Extract the (x, y) coordinate from the center of the cell holding the provided text.  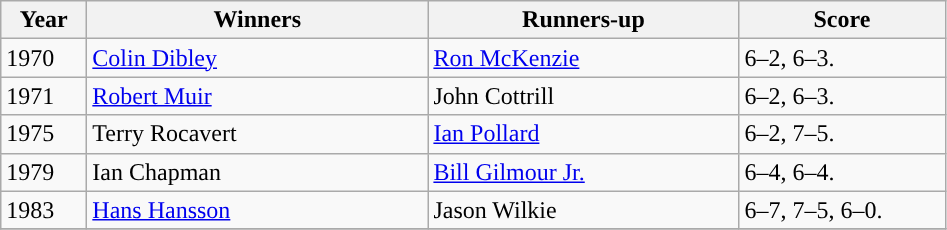
Bill Gilmour Jr. (584, 172)
Hans Hansson (258, 210)
Runners-up (584, 20)
Score (842, 20)
Colin Dibley (258, 58)
6–4, 6–4. (842, 172)
Robert Muir (258, 96)
6–7, 7–5, 6–0. (842, 210)
Terry Rocavert (258, 134)
Ian Pollard (584, 134)
John Cottrill (584, 96)
Winners (258, 20)
1971 (44, 96)
Ron McKenzie (584, 58)
6–2, 7–5. (842, 134)
Year (44, 20)
1970 (44, 58)
1975 (44, 134)
1983 (44, 210)
1979 (44, 172)
Ian Chapman (258, 172)
Jason Wilkie (584, 210)
